Scan for the cell matching the given text and deliver its (X, Y) coordinate at center. 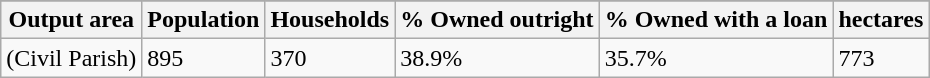
370 (330, 58)
Households (330, 20)
(Civil Parish) (72, 58)
% Owned with a loan (716, 20)
38.9% (497, 58)
hectares (881, 20)
773 (881, 58)
35.7% (716, 58)
Output area (72, 20)
% Owned outright (497, 20)
Population (204, 20)
895 (204, 58)
